Determine the (x, y) coordinate at the center of the cell enclosing the given text.  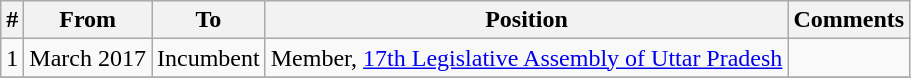
From (88, 20)
March 2017 (88, 58)
# (12, 20)
To (209, 20)
Comments (849, 20)
Member, 17th Legislative Assembly of Uttar Pradesh (526, 58)
Incumbent (209, 58)
Position (526, 20)
1 (12, 58)
